For the text-containing cell, return its midpoint in (x, y) coordinate format. 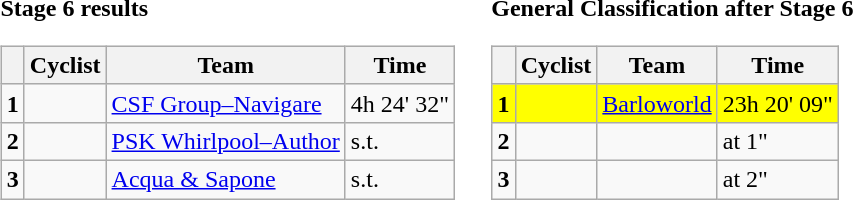
Acqua & Sapone (226, 179)
at 1" (778, 141)
at 2" (778, 179)
PSK Whirlpool–Author (226, 141)
CSF Group–Navigare (226, 103)
Barloworld (657, 103)
4h 24' 32" (400, 103)
23h 20' 09" (778, 103)
